Scan for the cell matching the given text and deliver its (X, Y) coordinate at center. 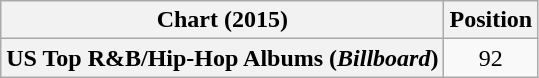
92 (491, 58)
Chart (2015) (222, 20)
US Top R&B/Hip-Hop Albums (Billboard) (222, 58)
Position (491, 20)
